Extract the [X, Y] coordinate from the center of the cell holding the provided text.  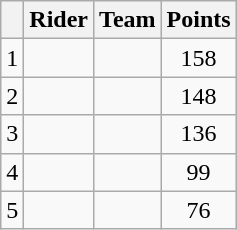
99 [198, 172]
4 [12, 172]
Team [128, 20]
76 [198, 210]
158 [198, 58]
136 [198, 134]
5 [12, 210]
Rider [59, 20]
148 [198, 96]
Points [198, 20]
1 [12, 58]
2 [12, 96]
3 [12, 134]
